Scan for the cell matching the given text and deliver its (X, Y) coordinate at center. 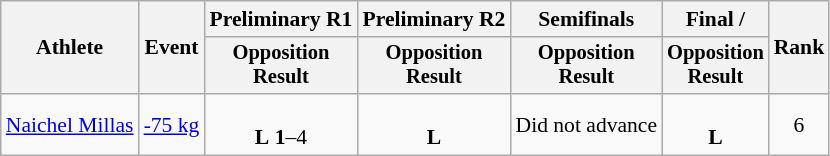
Did not advance (586, 124)
Naichel Millas (70, 124)
Preliminary R2 (434, 19)
Preliminary R1 (280, 19)
Final / (716, 19)
Athlete (70, 48)
Event (172, 48)
-75 kg (172, 124)
6 (800, 124)
Rank (800, 48)
L 1–4 (280, 124)
Semifinals (586, 19)
